For the text-containing cell, return its midpoint in [x, y] coordinate format. 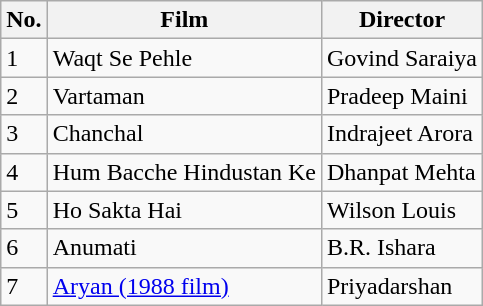
5 [24, 210]
6 [24, 248]
Director [402, 20]
Aryan (1988 film) [184, 286]
3 [24, 134]
Govind Saraiya [402, 58]
Priyadarshan [402, 286]
Wilson Louis [402, 210]
Waqt Se Pehle [184, 58]
Indrajeet Arora [402, 134]
2 [24, 96]
Chanchal [184, 134]
1 [24, 58]
No. [24, 20]
B.R. Ishara [402, 248]
Film [184, 20]
Pradeep Maini [402, 96]
Anumati [184, 248]
Vartaman [184, 96]
Ho Sakta Hai [184, 210]
Hum Bacche Hindustan Ke [184, 172]
7 [24, 286]
Dhanpat Mehta [402, 172]
4 [24, 172]
